Determine the [X, Y] coordinate at the center of the cell enclosing the given text.  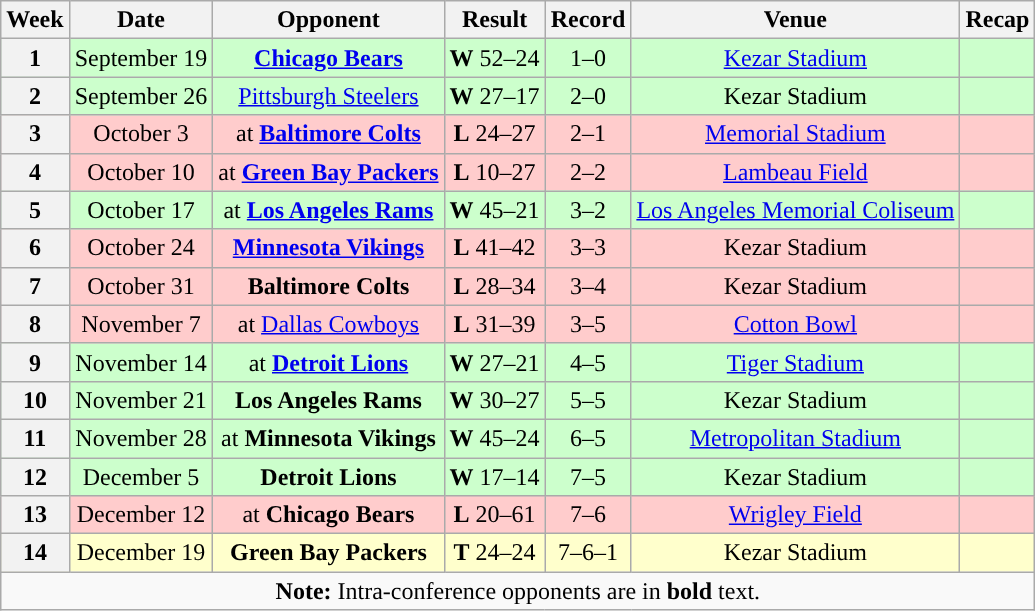
13 [35, 515]
Wrigley Field [796, 515]
October 17 [141, 210]
October 31 [141, 286]
Recap [998, 20]
3 [35, 134]
L 24–27 [494, 134]
L 28–34 [494, 286]
December 19 [141, 553]
14 [35, 553]
2–1 [588, 134]
W 30–27 [494, 400]
Result [494, 20]
December 5 [141, 477]
L 10–27 [494, 172]
T 24–24 [494, 553]
W 45–21 [494, 210]
Minnesota Vikings [328, 248]
at Los Angeles Rams [328, 210]
Green Bay Packers [328, 553]
11 [35, 438]
September 19 [141, 58]
October 10 [141, 172]
Cotton Bowl [796, 324]
November 7 [141, 324]
1 [35, 58]
L 41–42 [494, 248]
7 [35, 286]
L 31–39 [494, 324]
Metropolitan Stadium [796, 438]
Opponent [328, 20]
7–5 [588, 477]
W 27–21 [494, 362]
Los Angeles Memorial Coliseum [796, 210]
2 [35, 96]
3–4 [588, 286]
3–2 [588, 210]
Venue [796, 20]
Date [141, 20]
5 [35, 210]
L 20–61 [494, 515]
Detroit Lions [328, 477]
7–6 [588, 515]
1–0 [588, 58]
Chicago Bears [328, 58]
Week [35, 20]
5–5 [588, 400]
W 52–24 [494, 58]
W 27–17 [494, 96]
W 17–14 [494, 477]
3–3 [588, 248]
Record [588, 20]
2–0 [588, 96]
at Green Bay Packers [328, 172]
12 [35, 477]
2–2 [588, 172]
Note: Intra-conference opponents are in bold text. [518, 591]
September 26 [141, 96]
6 [35, 248]
7–6–1 [588, 553]
Pittsburgh Steelers [328, 96]
at Chicago Bears [328, 515]
November 14 [141, 362]
November 21 [141, 400]
Baltimore Colts [328, 286]
8 [35, 324]
4–5 [588, 362]
Lambeau Field [796, 172]
9 [35, 362]
3–5 [588, 324]
W 45–24 [494, 438]
at Detroit Lions [328, 362]
October 24 [141, 248]
at Dallas Cowboys [328, 324]
October 3 [141, 134]
December 12 [141, 515]
Tiger Stadium [796, 362]
Los Angeles Rams [328, 400]
6–5 [588, 438]
10 [35, 400]
November 28 [141, 438]
at Minnesota Vikings [328, 438]
4 [35, 172]
Memorial Stadium [796, 134]
at Baltimore Colts [328, 134]
